Identify which cell holds the provided text, then report its (x, y) central coordinate. 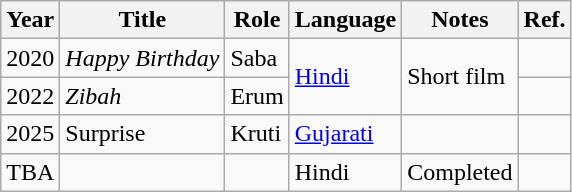
Erum (257, 96)
Language (345, 20)
2020 (30, 58)
Happy Birthday (142, 58)
Gujarati (345, 134)
Title (142, 20)
Kruti (257, 134)
2022 (30, 96)
Zibah (142, 96)
Notes (460, 20)
Saba (257, 58)
2025 (30, 134)
TBA (30, 172)
Role (257, 20)
Year (30, 20)
Completed (460, 172)
Ref. (544, 20)
Short film (460, 77)
Surprise (142, 134)
